Extract the (X, Y) coordinate from the center of the cell holding the provided text.  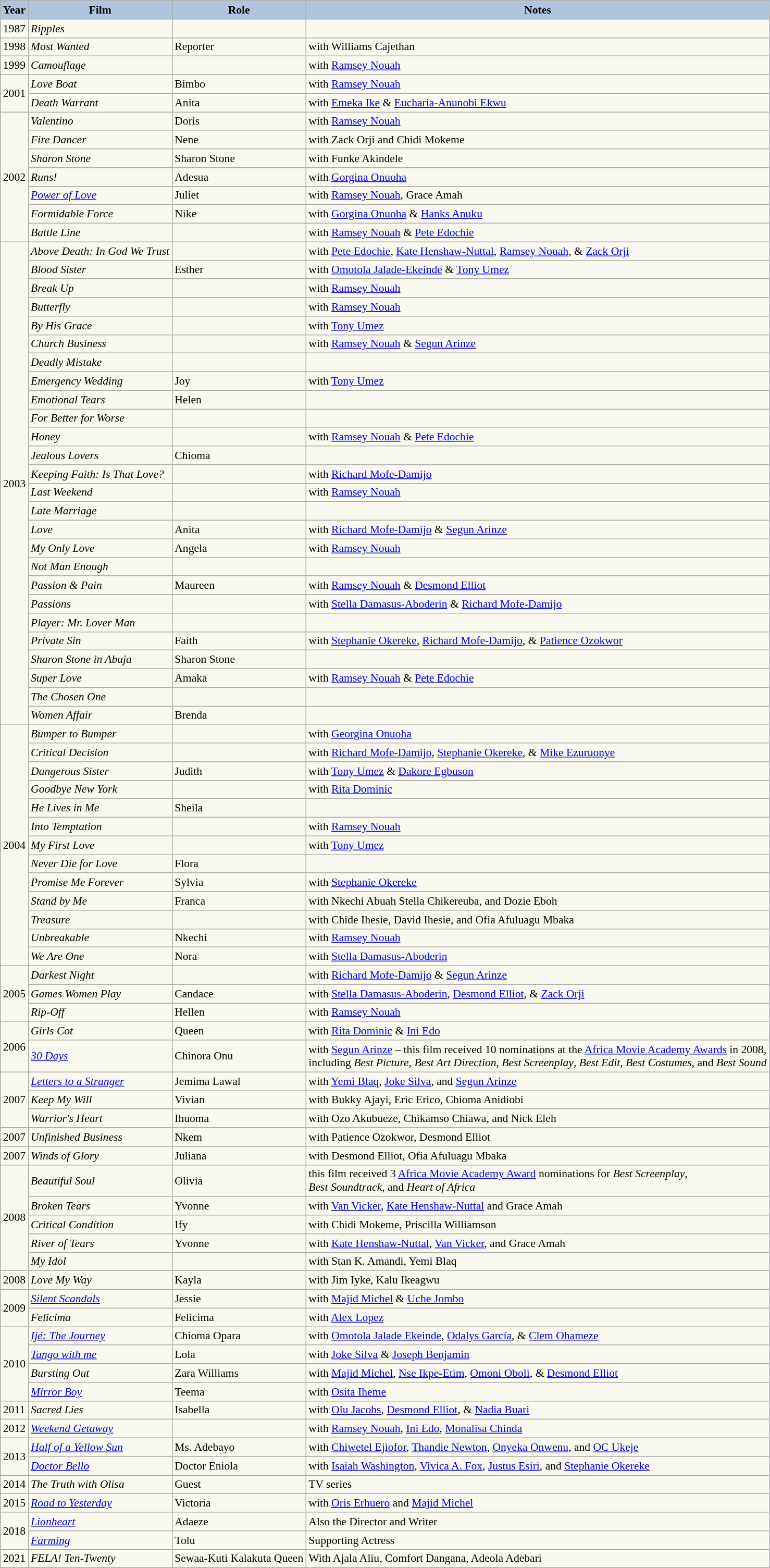
with Emeka Ike & Eucharia-Anunobi Ekwu (538, 103)
Valentino (100, 121)
Silent Scandals (100, 1299)
30 Days (100, 1056)
Formidable Force (100, 214)
1999 (15, 66)
Player: Mr. Lover Man (100, 623)
My First Love (100, 845)
Doctor Eniola (239, 1466)
Bursting Out (100, 1373)
For Better for Worse (100, 418)
with Omotola Jalade Ekeinde, Odalys García, & Clem Ohameze (538, 1336)
Battle Line (100, 233)
Film (100, 10)
with Georgina Onuoha (538, 734)
with Patience Ozokwor, Desmond Elliot (538, 1137)
Rip-Off (100, 1013)
2002 (15, 177)
Helen (239, 400)
with Richard Mofe-Damijo (538, 474)
Role (239, 10)
this film received 3 Africa Movie Academy Award nominations for Best Screenplay,Best Soundtrack, and Heart of Africa (538, 1181)
Brenda (239, 715)
with Omotola Jalade-Ekeinde & Tony Umez (538, 270)
Mirror Boy (100, 1392)
with Pete Edochie, Kate Henshaw-Nuttal, Ramsey Nouah, & Zack Orji (538, 251)
with Ramsey Nouah & Segun Arinze (538, 344)
2013 (15, 1457)
Treasure (100, 920)
FELA! Ten-Twenty (100, 1559)
Tango with me (100, 1355)
Death Warrant (100, 103)
Hellen (239, 1013)
Love (100, 530)
Road to Yesterday (100, 1503)
with Isaiah Washington, Vivica A. Fox, Justus Esiri, and Stephanie Okereke (538, 1466)
1998 (15, 47)
Unbreakable (100, 938)
2014 (15, 1485)
Most Wanted (100, 47)
with Ramsey Nouah, Ini Edo, Monalisa Chinda (538, 1429)
with Majid Michel, Nse Ikpe-Etim, Omoni Oboli, & Desmond Elliot (538, 1373)
Power of Love (100, 195)
with Zack Orji and Chidi Mokeme (538, 140)
Passion & Pain (100, 586)
2021 (15, 1559)
2018 (15, 1531)
Goodbye New York (100, 789)
Olivia (239, 1181)
Guest (239, 1485)
Super Love (100, 678)
2011 (15, 1410)
Jealous Lovers (100, 455)
Ijé: The Journey (100, 1336)
2015 (15, 1503)
Faith (239, 641)
Blood Sister (100, 270)
Keeping Faith: Is That Love? (100, 474)
Adesua (239, 177)
with Chiwetel Ejiofor, Thandie Newton, Onyeka Onwenu, and OC Ukeje (538, 1448)
Nene (239, 140)
Doris (239, 121)
Flora (239, 864)
with Alex Lopez (538, 1317)
Franca (239, 901)
Broken Tears (100, 1206)
Amaka (239, 678)
Candace (239, 994)
Darkest Night (100, 976)
Juliet (239, 195)
Farming (100, 1540)
2010 (15, 1364)
Vivian (239, 1100)
River of Tears (100, 1243)
Into Temptation (100, 827)
Keep My Will (100, 1100)
Letters to a Stranger (100, 1081)
Maureen (239, 586)
2006 (15, 1047)
with Yemi Blaq, Joke Silva, and Segun Arinze (538, 1081)
TV series (538, 1485)
Break Up (100, 289)
Half of a Yellow Sun (100, 1448)
2009 (15, 1308)
Ms. Adebayo (239, 1448)
Chioma Opara (239, 1336)
Angela (239, 548)
Not Man Enough (100, 567)
with Kate Henshaw-Nuttal, Van Vicker, and Grace Amah (538, 1243)
Tolu (239, 1540)
with Oris Erhuero and Majid Michel (538, 1503)
Nkem (239, 1137)
Girls Cot (100, 1031)
with Gorgina Onuoha & Hanks Anuku (538, 214)
Ihuoma (239, 1119)
Adaeze (239, 1522)
Also the Director and Writer (538, 1522)
Above Death: In God We Trust (100, 251)
Beautiful Soul (100, 1181)
with Funke Akindele (538, 158)
Sylvia (239, 883)
Deadly Mistake (100, 363)
Dangerous Sister (100, 771)
Nora (239, 957)
My Idol (100, 1262)
Private Sin (100, 641)
Honey (100, 437)
with Richard Mofe-Damijo, Stephanie Okereke, & Mike Ezuruonye (538, 752)
Last Weekend (100, 492)
Joy (239, 381)
He Lives in Me (100, 808)
By His Grace (100, 326)
Supporting Actress (538, 1540)
Bimbo (239, 84)
Fire Dancer (100, 140)
Sheila (239, 808)
with Rita Dominic (538, 789)
Emotional Tears (100, 400)
Zara Williams (239, 1373)
Teema (239, 1392)
1987 (15, 29)
Notes (538, 10)
Reporter (239, 47)
with Joke Silva & Joseph Benjamin (538, 1355)
Never Die for Love (100, 864)
with Stella Damasus-Aboderin (538, 957)
with Williams Cajethan (538, 47)
Bumper to Bumper (100, 734)
With Ajala Aliu, Comfort Dangana, Adeola Adebari (538, 1559)
Weekend Getaway (100, 1429)
with Ramsey Nouah & Desmond Elliot (538, 586)
Runs! (100, 177)
Nkechi (239, 938)
Warrior's Heart (100, 1119)
with Chide Ihesie, David Ihesie, and Ofia Afuluagu Mbaka (538, 920)
Esther (239, 270)
The Chosen One (100, 697)
The Truth with Olisa (100, 1485)
Stand by Me (100, 901)
with Rita Dominic & Ini Edo (538, 1031)
Isabella (239, 1410)
with Majid Michel & Uche Jombo (538, 1299)
with Chidi Mokeme, Priscilla Williamson (538, 1225)
with Stephanie Okereke, Richard Mofe-Damijo, & Patience Ozokwor (538, 641)
My Only Love (100, 548)
Nike (239, 214)
Juliana (239, 1156)
Lionheart (100, 1522)
with Desmond Elliot, Ofia Afuluagu Mbaka (538, 1156)
Critical Condition (100, 1225)
Doctor Bello (100, 1466)
with Stella Damasus-Aboderin & Richard Mofe-Damijo (538, 604)
Late Marriage (100, 511)
Camouflage (100, 66)
Games Women Play (100, 994)
Winds of Glory (100, 1156)
2001 (15, 94)
Lola (239, 1355)
Church Business (100, 344)
2005 (15, 994)
with Nkechi Abuah Stella Chikereuba, and Dozie Eboh (538, 901)
2003 (15, 483)
Unfinished Business (100, 1137)
with Van Vicker, Kate Henshaw-Nuttal and Grace Amah (538, 1206)
Love Boat (100, 84)
Sacred Lies (100, 1410)
Jessie (239, 1299)
with Ozo Akubueze, Chikamso Chiawa, and Nick Eleh (538, 1119)
Chinora Onu (239, 1056)
2004 (15, 845)
with Gorgina Onuoha (538, 177)
Critical Decision (100, 752)
Butterfly (100, 307)
2012 (15, 1429)
with Jim Iyke, Kalu Ikeagwu (538, 1280)
Year (15, 10)
Kayla (239, 1280)
Queen (239, 1031)
We Are One (100, 957)
Women Affair (100, 715)
Promise Me Forever (100, 883)
with Tony Umez & Dakore Egbuson (538, 771)
with Ramsey Nouah, Grace Amah (538, 195)
Passions (100, 604)
Victoria (239, 1503)
with Stephanie Okereke (538, 883)
Jemima Lawal (239, 1081)
Love My Way (100, 1280)
with Bukky Ajayi, Eric Erico, Chioma Anidiobi (538, 1100)
with Osita Iheme (538, 1392)
with Stan K. Amandi, Yemi Blaq (538, 1262)
with Olu Jacobs, Desmond Elliot, & Nadia Buari (538, 1410)
Sharon Stone in Abuja (100, 660)
Emergency Wedding (100, 381)
Ripples (100, 29)
Judith (239, 771)
Sewaa-Kuti Kalakuta Queen (239, 1559)
Ify (239, 1225)
with Stella Damasus-Aboderin, Desmond Elliot, & Zack Orji (538, 994)
Chioma (239, 455)
